Return the [x, y] coordinate for the center point of the cell that contains the specified text.  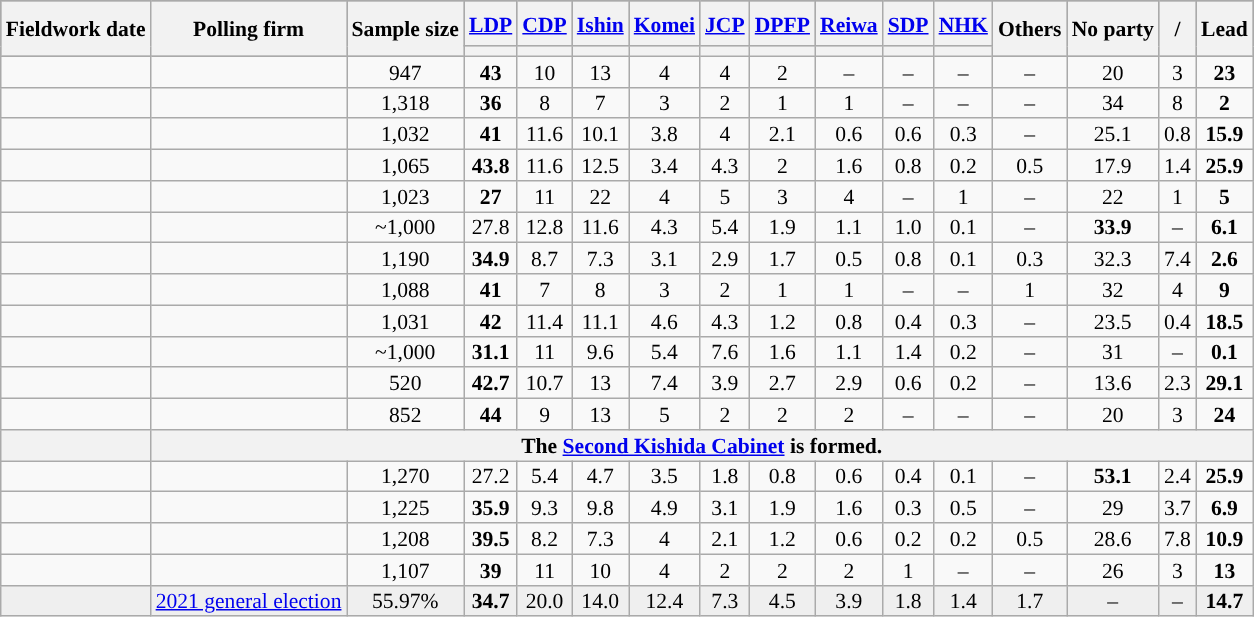
No party [1113, 28]
33.9 [1113, 228]
4.7 [600, 476]
6.9 [1224, 508]
31 [1113, 352]
32 [1113, 290]
10.7 [544, 384]
3.8 [664, 134]
1,270 [406, 476]
Others [1030, 28]
36 [490, 102]
43.8 [490, 166]
32.3 [1113, 258]
1,208 [406, 538]
44 [490, 414]
2021 general election [249, 600]
947 [406, 72]
17.9 [1113, 166]
27.8 [490, 228]
24 [1224, 414]
4.5 [782, 600]
15.9 [1224, 134]
2.3 [1178, 384]
4.6 [664, 320]
29 [1113, 508]
Komei [664, 24]
1,032 [406, 134]
Fieldwork date [76, 28]
10.1 [600, 134]
18.5 [1224, 320]
4.9 [664, 508]
3.4 [664, 166]
13.6 [1113, 384]
26 [1113, 570]
JCP [725, 24]
34.7 [490, 600]
9.6 [600, 352]
42.7 [490, 384]
520 [406, 384]
1,225 [406, 508]
Ishin [600, 24]
39.5 [490, 538]
7.8 [1178, 538]
31.1 [490, 352]
Reiwa [849, 24]
Lead [1224, 28]
The Second Kishida Cabinet is formed. [702, 446]
12.4 [664, 600]
852 [406, 414]
23.5 [1113, 320]
14.7 [1224, 600]
1,023 [406, 196]
43 [490, 72]
LDP [490, 24]
53.1 [1113, 476]
1.0 [908, 228]
Polling firm [249, 28]
1,065 [406, 166]
DPFP [782, 24]
12.8 [544, 228]
39 [490, 570]
6.1 [1224, 228]
2.7 [782, 384]
1,088 [406, 290]
3.7 [1178, 508]
10.9 [1224, 538]
CDP [544, 24]
25.1 [1113, 134]
/ [1178, 28]
14.0 [600, 600]
11.4 [544, 320]
9.3 [544, 508]
2.6 [1224, 258]
1,107 [406, 570]
3.5 [664, 476]
9.8 [600, 508]
SDP [908, 24]
7.6 [725, 352]
28.6 [1113, 538]
34.9 [490, 258]
27.2 [490, 476]
55.97% [406, 600]
1,031 [406, 320]
27 [490, 196]
Sample size [406, 28]
8.2 [544, 538]
NHK [964, 24]
11.1 [600, 320]
20.0 [544, 600]
34 [1113, 102]
8.7 [544, 258]
35.9 [490, 508]
42 [490, 320]
12.5 [600, 166]
23 [1224, 72]
1,190 [406, 258]
29.1 [1224, 384]
2.4 [1178, 476]
1,318 [406, 102]
